From the cell containing the given text, extract its center point as (X, Y) coordinate. 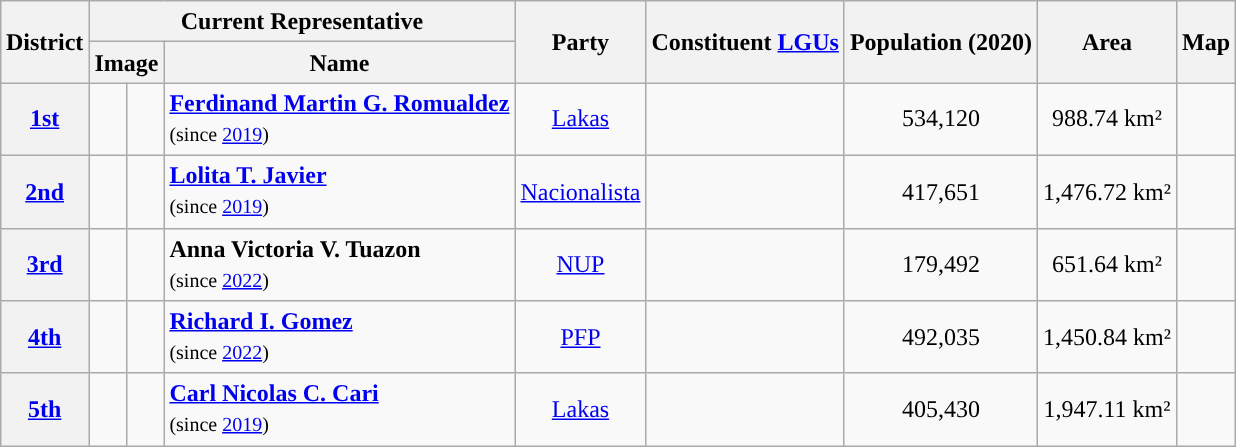
179,492 (940, 264)
405,430 (940, 410)
Name (340, 62)
988.74 km² (1108, 120)
NUP (580, 264)
Area (1108, 42)
3rd (44, 264)
417,651 (940, 192)
1,476.72 km² (1108, 192)
District (44, 42)
Carl Nicolas C. Cari(since 2019) (340, 410)
2nd (44, 192)
Image (126, 62)
Nacionalista (580, 192)
Party (580, 42)
Lolita T. Javier(since 2019) (340, 192)
1st (44, 120)
Current Representative (302, 22)
Map (1206, 42)
Constituent LGUs (745, 42)
534,120 (940, 120)
651.64 km² (1108, 264)
PFP (580, 338)
Ferdinand Martin G. Romualdez(since 2019) (340, 120)
Population (2020) (940, 42)
1,450.84 km² (1108, 338)
Anna Victoria V. Tuazon(since 2022) (340, 264)
1,947.11 km² (1108, 410)
5th (44, 410)
4th (44, 338)
Richard I. Gomez(since 2022) (340, 338)
492,035 (940, 338)
